Capture the cell that displays the provided text and extract its (X, Y) central coordinate. 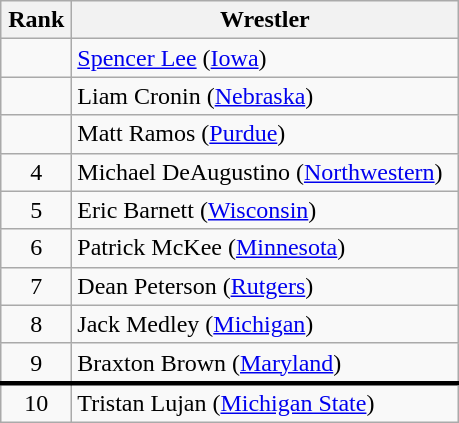
4 (36, 172)
6 (36, 248)
Matt Ramos (Purdue) (265, 134)
7 (36, 286)
Patrick McKee (Minnesota) (265, 248)
Eric Barnett (Wisconsin) (265, 210)
9 (36, 363)
Liam Cronin (Nebraska) (265, 96)
Rank (36, 20)
Dean Peterson (Rutgers) (265, 286)
Spencer Lee (Iowa) (265, 58)
Michael DeAugustino (Northwestern) (265, 172)
Braxton Brown (Maryland) (265, 363)
Tristan Lujan (Michigan State) (265, 403)
Jack Medley (Michigan) (265, 324)
8 (36, 324)
10 (36, 403)
5 (36, 210)
Wrestler (265, 20)
